Output the [x, y] coordinate of the center of the cell containing the given text.  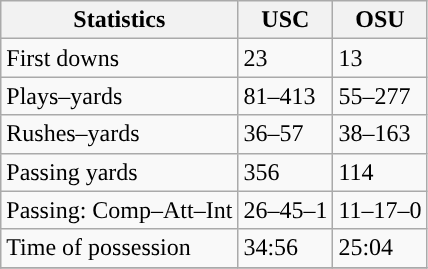
38–163 [380, 134]
11–17–0 [380, 210]
23 [286, 58]
Passing: Comp–Att–Int [120, 210]
USC [286, 20]
Rushes–yards [120, 134]
OSU [380, 20]
356 [286, 172]
114 [380, 172]
25:04 [380, 248]
Passing yards [120, 172]
Time of possession [120, 248]
34:56 [286, 248]
First downs [120, 58]
81–413 [286, 96]
Plays–yards [120, 96]
26–45–1 [286, 210]
36–57 [286, 134]
Statistics [120, 20]
55–277 [380, 96]
13 [380, 58]
